Return [X, Y] of the center of cell containing provided text 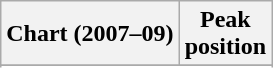
Peakposition [225, 34]
Chart (2007–09) [90, 34]
